For the text-containing cell, return its midpoint in [x, y] coordinate format. 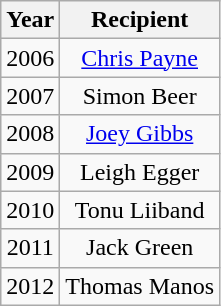
2008 [30, 134]
Chris Payne [140, 58]
Thomas Manos [140, 286]
Jack Green [140, 248]
Joey Gibbs [140, 134]
Tonu Liiband [140, 210]
Year [30, 20]
Simon Beer [140, 96]
2012 [30, 286]
Leigh Egger [140, 172]
2011 [30, 248]
2006 [30, 58]
2009 [30, 172]
2010 [30, 210]
Recipient [140, 20]
2007 [30, 96]
